Determine the [X, Y] coordinate at the center of the cell enclosing the given text.  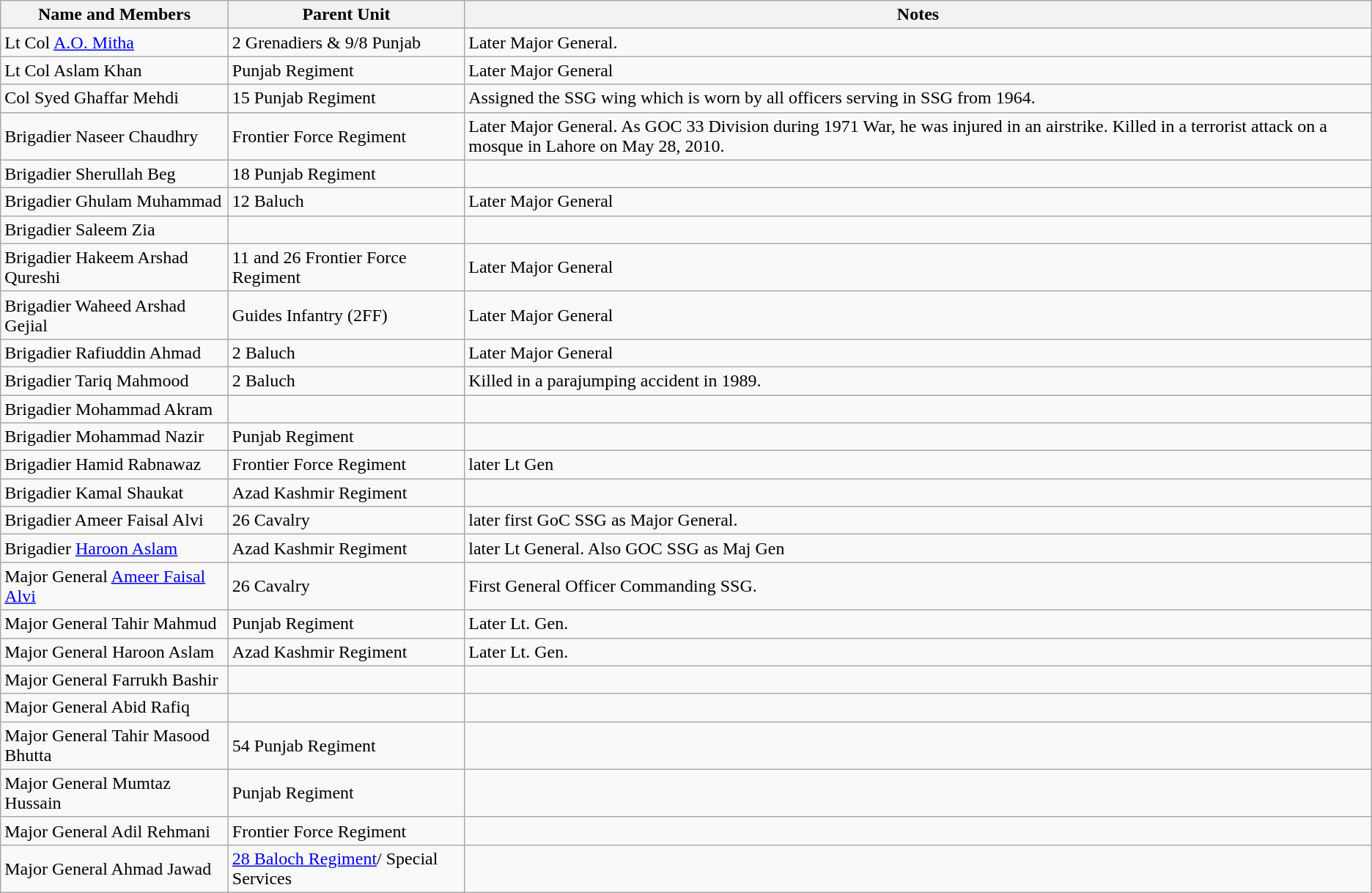
11 and 26 Frontier Force Regiment [346, 267]
Brigadier Tariq Mahmood [114, 381]
Major General Adil Rehmani [114, 831]
Major General Abid Rafiq [114, 708]
later first GoC SSG as Major General. [918, 521]
Lt Col A.O. Mitha [114, 43]
Brigadier Saleem Zia [114, 229]
28 Baloch Regiment/ Special Services [346, 868]
Brigadier Mohammad Akram [114, 408]
Killed in a parajumping accident in 1989. [918, 381]
Major General Farrukh Bashir [114, 680]
Brigadier Hamid Rabnawaz [114, 465]
later Lt General. Also GOC SSG as Maj Gen [918, 548]
Col Syed Ghaffar Mehdi [114, 98]
Notes [918, 15]
54 Punjab Regiment [346, 745]
Major General Haroon Aslam [114, 652]
Brigadier Hakeem Arshad Qureshi [114, 267]
Brigadier Ghulam Muhammad [114, 202]
Brigadier Naseer Chaudhry [114, 136]
18 Punjab Regiment [346, 174]
12 Baluch [346, 202]
Brigadier Rafiuddin Ahmad [114, 353]
Parent Unit [346, 15]
Brigadier Kamal Shaukat [114, 493]
Major General Tahir Masood Bhutta [114, 745]
later Lt Gen [918, 465]
Major General Ameer Faisal Alvi [114, 587]
Guides Infantry (2FF) [346, 315]
First General Officer Commanding SSG. [918, 587]
2 Grenadiers & 9/8 Punjab [346, 43]
Brigadier Mohammad Nazir [114, 437]
Brigadier Ameer Faisal Alvi [114, 521]
Brigadier Waheed Arshad Gejial [114, 315]
15 Punjab Regiment [346, 98]
Brigadier Haroon Aslam [114, 548]
Assigned the SSG wing which is worn by all officers serving in SSG from 1964. [918, 98]
Lt Col Aslam Khan [114, 70]
Later Major General. [918, 43]
Name and Members [114, 15]
Major General Tahir Mahmud [114, 624]
Major General Ahmad Jawad [114, 868]
Brigadier Sherullah Beg [114, 174]
Major General Mumtaz Hussain [114, 793]
